Return the (x, y) coordinate for the center point of the cell that contains the specified text.  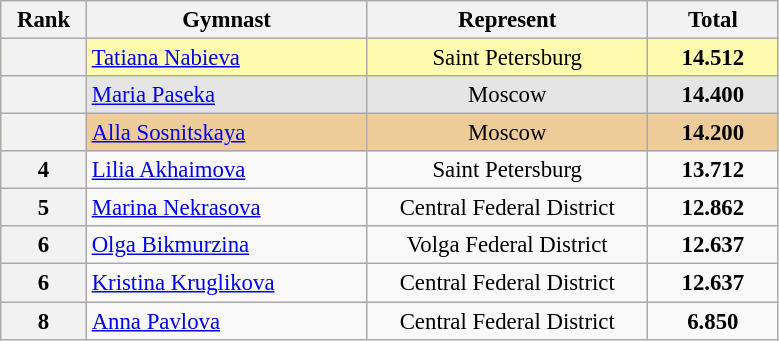
14.200 (714, 133)
Volga Federal District (508, 245)
Kristina Kruglikova (226, 283)
Represent (508, 20)
Total (714, 20)
Anna Pavlova (226, 321)
4 (44, 170)
8 (44, 321)
Marina Nekrasova (226, 208)
Gymnast (226, 20)
14.512 (714, 58)
14.400 (714, 95)
12.862 (714, 208)
13.712 (714, 170)
Maria Paseka (226, 95)
Tatiana Nabieva (226, 58)
5 (44, 208)
Olga Bikmurzina (226, 245)
Rank (44, 20)
Alla Sosnitskaya (226, 133)
Lilia Akhaimova (226, 170)
6.850 (714, 321)
